Identify which cell holds the provided text, then report its [x, y] central coordinate. 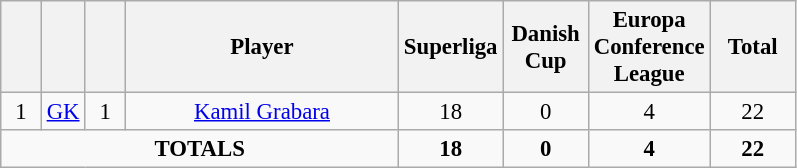
Superliga [451, 47]
TOTALS [200, 149]
Total [753, 47]
GK [63, 112]
Danish Cup [546, 47]
Europa Conference League [649, 47]
Kamil Grabara [262, 112]
Player [262, 47]
